Pinpoint the cell where the given text exists, returning its (x, y) midpoint coordinate. 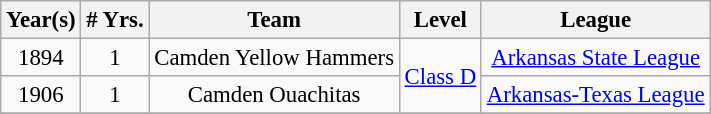
League (595, 20)
Team (274, 20)
1894 (41, 58)
Arkansas-Texas League (595, 95)
Arkansas State League (595, 58)
Class D (440, 76)
Camden Yellow Hammers (274, 58)
Level (440, 20)
Camden Ouachitas (274, 95)
Year(s) (41, 20)
1906 (41, 95)
# Yrs. (115, 20)
